Search for the cell housing the specified text and yield its (x, y) center coordinate. 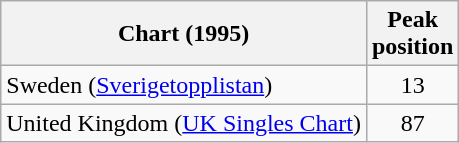
Chart (1995) (184, 34)
87 (412, 123)
13 (412, 85)
Peakposition (412, 34)
United Kingdom (UK Singles Chart) (184, 123)
Sweden (Sverigetopplistan) (184, 85)
